Return the [X, Y] coordinate for the center point of the cell that contains the specified text.  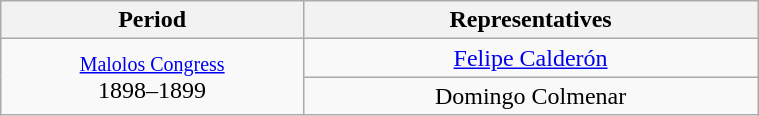
Period [152, 20]
Felipe Calderón [530, 58]
Domingo Colmenar [530, 96]
Malolos Congress1898–1899 [152, 77]
Representatives [530, 20]
